For the text-containing cell, return its midpoint in [x, y] coordinate format. 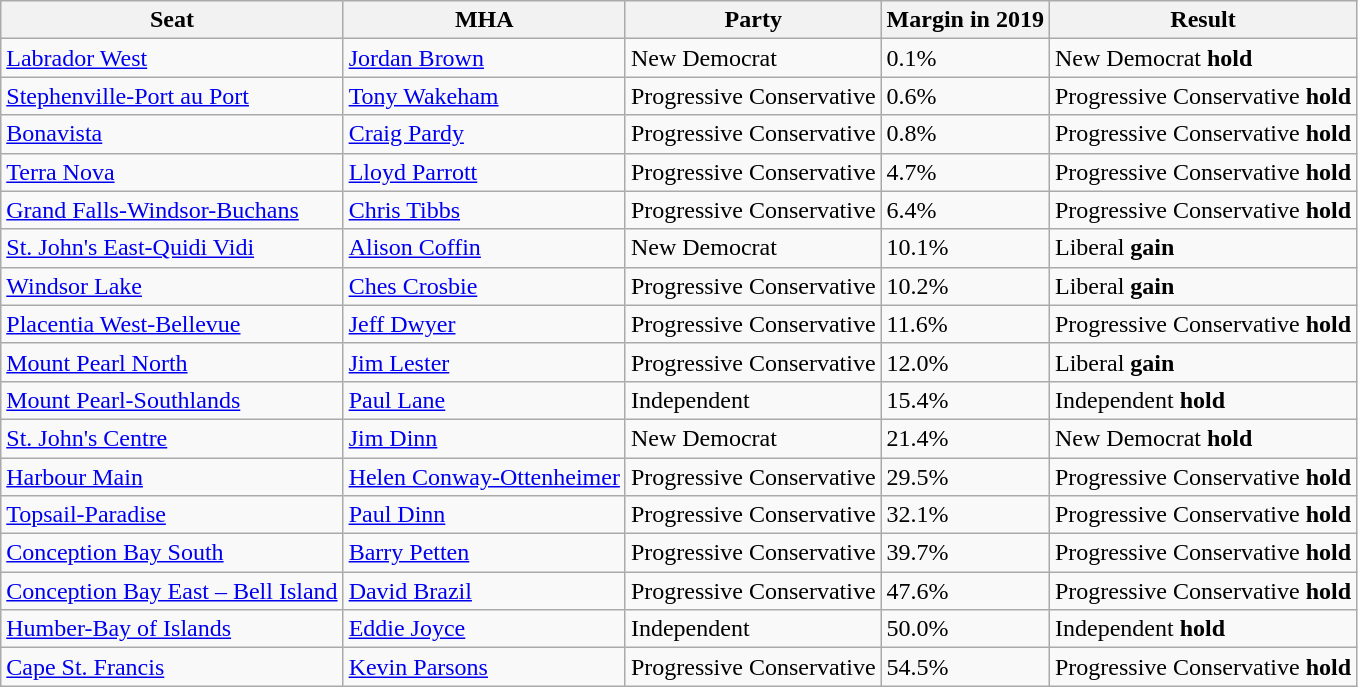
50.0% [965, 629]
47.6% [965, 591]
St. John's East-Quidi Vidi [172, 248]
David Brazil [484, 591]
Jim Lester [484, 362]
11.6% [965, 324]
Topsail-Paradise [172, 515]
Bonavista [172, 134]
Party [753, 20]
Cape St. Francis [172, 667]
Jeff Dwyer [484, 324]
Kevin Parsons [484, 667]
Alison Coffin [484, 248]
Helen Conway-Ottenheimer [484, 477]
Margin in 2019 [965, 20]
54.5% [965, 667]
Jim Dinn [484, 438]
Eddie Joyce [484, 629]
Humber-Bay of Islands [172, 629]
Jordan Brown [484, 58]
Mount Pearl North [172, 362]
0.8% [965, 134]
Chris Tibbs [484, 210]
Conception Bay South [172, 553]
Conception Bay East – Bell Island [172, 591]
Craig Pardy [484, 134]
Grand Falls-Windsor-Buchans [172, 210]
Paul Dinn [484, 515]
St. John's Centre [172, 438]
12.0% [965, 362]
10.1% [965, 248]
Barry Petten [484, 553]
15.4% [965, 400]
6.4% [965, 210]
Windsor Lake [172, 286]
Ches Crosbie [484, 286]
Tony Wakeham [484, 96]
39.7% [965, 553]
29.5% [965, 477]
Placentia West-Bellevue [172, 324]
Stephenville-Port au Port [172, 96]
Labrador West [172, 58]
MHA [484, 20]
Result [1202, 20]
32.1% [965, 515]
Harbour Main [172, 477]
0.6% [965, 96]
Lloyd Parrott [484, 172]
21.4% [965, 438]
Mount Pearl-Southlands [172, 400]
Paul Lane [484, 400]
Terra Nova [172, 172]
4.7% [965, 172]
10.2% [965, 286]
Seat [172, 20]
0.1% [965, 58]
